Output the (x, y) coordinate of the center of the cell containing the given text.  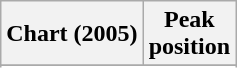
Chart (2005) (72, 34)
Peakposition (189, 34)
